Pinpoint the cell where the given text exists, returning its (X, Y) midpoint coordinate. 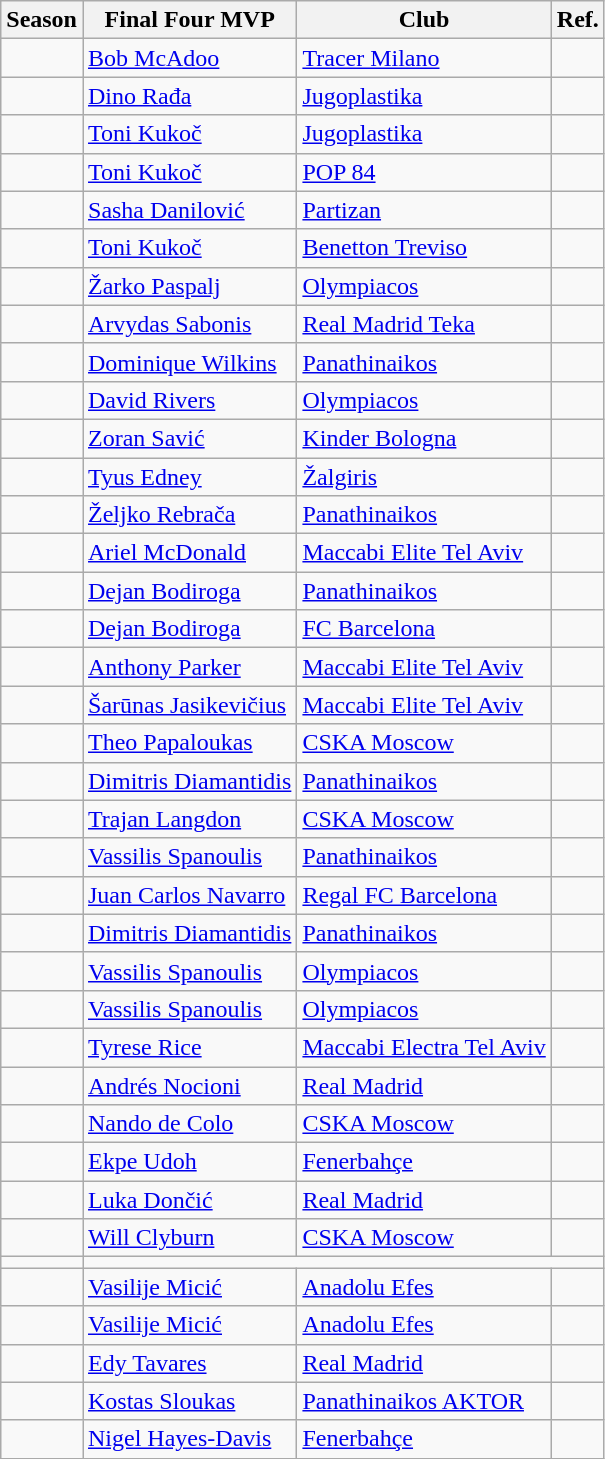
FC Barcelona (424, 629)
Anthony Parker (189, 667)
Trajan Langdon (189, 819)
Bob McAdoo (189, 58)
Theo Papaloukas (189, 743)
Season (42, 20)
Nigel Hayes-Davis (189, 1439)
Žarko Paspalj (189, 286)
Tyrese Rice (189, 1047)
Kinder Bologna (424, 438)
Tyus Edney (189, 477)
Partizan (424, 210)
Dino Rađa (189, 96)
Arvydas Sabonis (189, 324)
Šarūnas Jasikevičius (189, 705)
Juan Carlos Navarro (189, 895)
POP 84 (424, 172)
Luka Dončić (189, 1200)
Ariel McDonald (189, 553)
Panathinaikos AKTOR (424, 1401)
Ref. (578, 20)
David Rivers (189, 400)
Final Four MVP (189, 20)
Žalgiris (424, 477)
Dominique Wilkins (189, 362)
Real Madrid Teka (424, 324)
Will Clyburn (189, 1238)
Zoran Savić (189, 438)
Andrés Nocioni (189, 1085)
Ekpe Udoh (189, 1162)
Club (424, 20)
Kostas Sloukas (189, 1401)
Sasha Danilović (189, 210)
Tracer Milano (424, 58)
Maccabi Electra Tel Aviv (424, 1047)
Nando de Colo (189, 1124)
Regal FC Barcelona (424, 895)
Benetton Treviso (424, 248)
Edy Tavares (189, 1363)
Željko Rebrača (189, 515)
